Return (X, Y) of the center of cell containing provided text 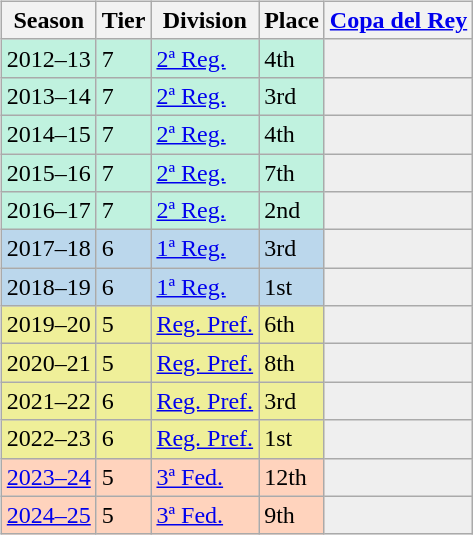
2016–17 (48, 211)
2023–24 (48, 477)
2022–23 (48, 439)
2015–16 (48, 173)
6th (292, 325)
Tier (124, 20)
2020–21 (48, 363)
Copa del Rey (398, 20)
Division (205, 20)
Season (48, 20)
7th (292, 173)
9th (292, 515)
2024–25 (48, 515)
2012–13 (48, 58)
2nd (292, 211)
Place (292, 20)
2013–14 (48, 96)
2017–18 (48, 249)
2019–20 (48, 325)
8th (292, 363)
2014–15 (48, 134)
2021–22 (48, 401)
2018–19 (48, 287)
12th (292, 477)
